Search for the cell housing the specified text and yield its (x, y) center coordinate. 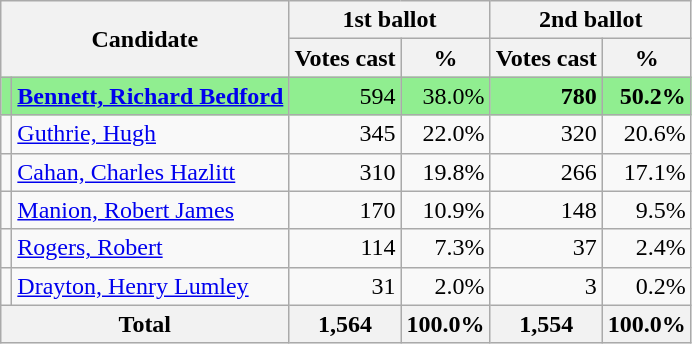
0.2% (646, 286)
114 (345, 248)
9.5% (646, 210)
148 (546, 210)
20.6% (646, 134)
7.3% (446, 248)
345 (345, 134)
266 (546, 172)
1st ballot (390, 20)
Candidate (145, 39)
Manion, Robert James (150, 210)
Cahan, Charles Hazlitt (150, 172)
1,554 (546, 324)
2nd ballot (590, 20)
1,564 (345, 324)
Total (145, 324)
2.0% (446, 286)
Drayton, Henry Lumley (150, 286)
2.4% (646, 248)
Rogers, Robert (150, 248)
19.8% (446, 172)
50.2% (646, 96)
780 (546, 96)
31 (345, 286)
17.1% (646, 172)
3 (546, 286)
320 (546, 134)
310 (345, 172)
37 (546, 248)
38.0% (446, 96)
Guthrie, Hugh (150, 134)
22.0% (446, 134)
Bennett, Richard Bedford (150, 96)
594 (345, 96)
170 (345, 210)
10.9% (446, 210)
